Identify which cell holds the provided text, then report its [x, y] central coordinate. 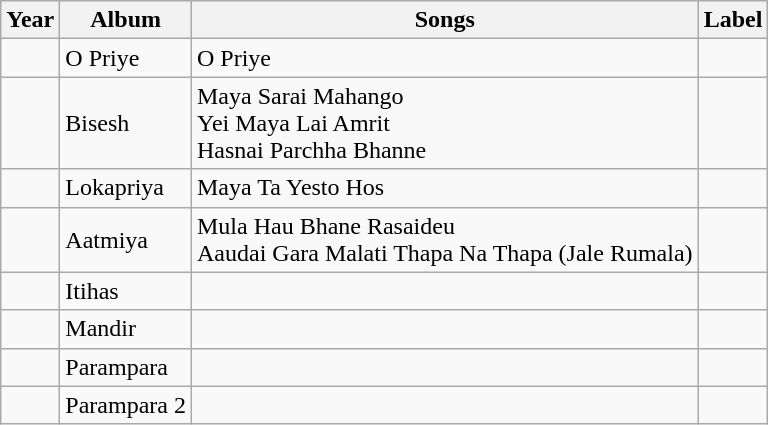
Lokapriya [126, 188]
Year [30, 20]
Label [733, 20]
Maya Sarai MahangoYei Maya Lai AmritHasnai Parchha Bhanne [444, 123]
Mandir [126, 329]
Aatmiya [126, 240]
Songs [444, 20]
Parampara [126, 367]
Bisesh [126, 123]
Mula Hau Bhane RasaideuAaudai Gara Malati Thapa Na Thapa (Jale Rumala) [444, 240]
Maya Ta Yesto Hos [444, 188]
Album [126, 20]
Parampara 2 [126, 405]
Itihas [126, 291]
